Scan for the cell matching the given text and deliver its [X, Y] coordinate at center. 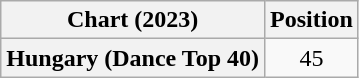
Chart (2023) [133, 20]
Hungary (Dance Top 40) [133, 58]
Position [312, 20]
45 [312, 58]
